Determine the (X, Y) coordinate at the center of the cell enclosing the given text.  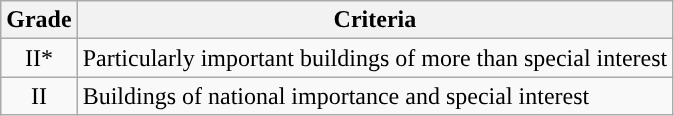
Particularly important buildings of more than special interest (375, 58)
Criteria (375, 20)
Grade (39, 20)
II* (39, 58)
Buildings of national importance and special interest (375, 96)
II (39, 96)
